Find where the given text appears and provide that cell's center as [X, Y] coordinate. 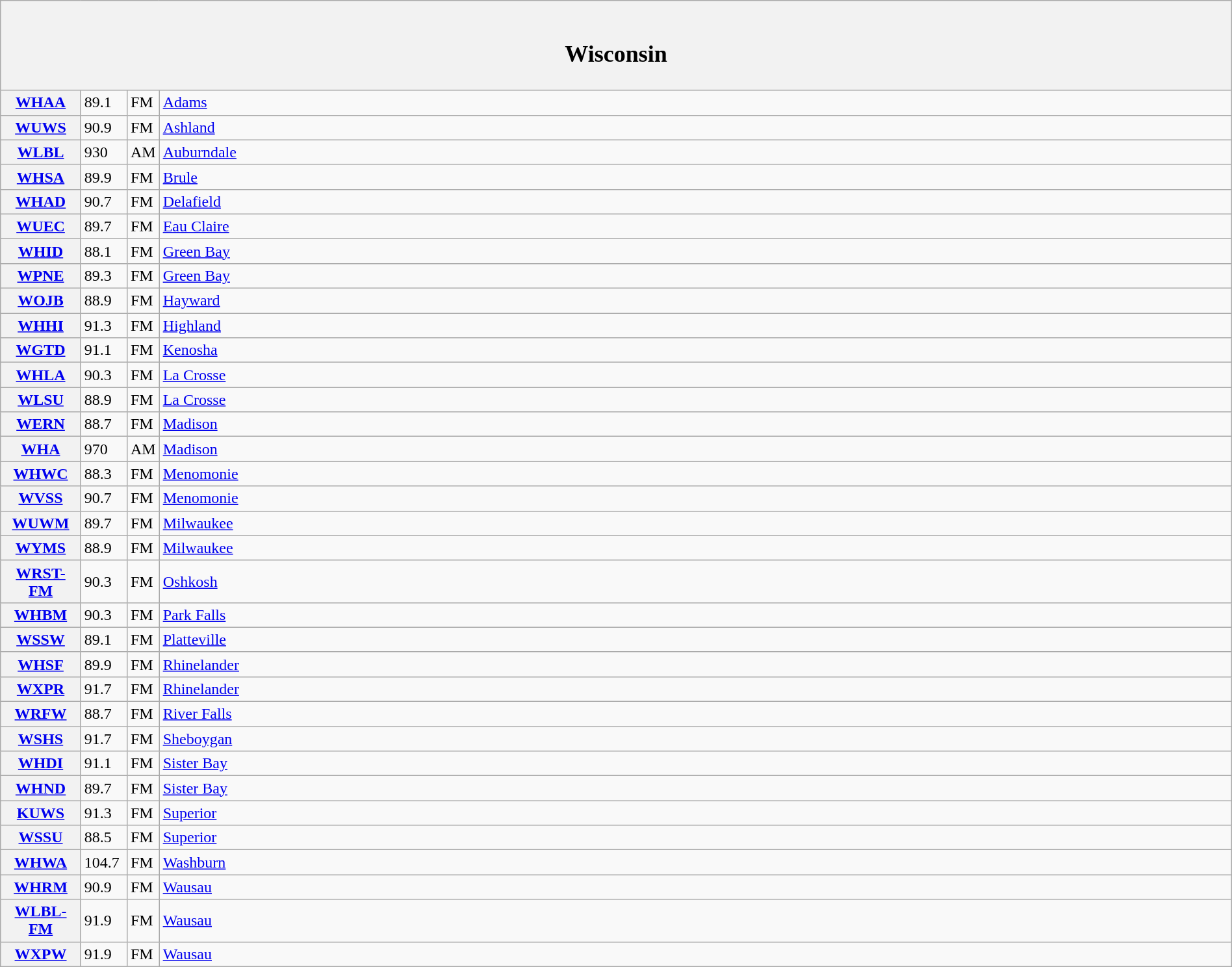
WHAD [41, 201]
WSSU [41, 838]
WERN [41, 424]
WHND [41, 788]
89.3 [104, 276]
Park Falls [695, 615]
WHBM [41, 615]
Ashland [695, 127]
WPNE [41, 276]
WVSS [41, 498]
WHLA [41, 375]
930 [104, 152]
Adams [695, 103]
WRST-FM [41, 581]
WHSA [41, 177]
WXPR [41, 689]
970 [104, 449]
WHRM [41, 887]
WHWA [41, 862]
Auburndale [695, 152]
WUEC [41, 226]
WSHS [41, 739]
88.3 [104, 474]
Kenosha [695, 350]
WUWS [41, 127]
Sheboygan [695, 739]
WXPW [41, 954]
WRFW [41, 714]
WHHI [41, 326]
Eau Claire [695, 226]
Wisconsin [616, 45]
Washburn [695, 862]
104.7 [104, 862]
KUWS [41, 813]
WHSF [41, 664]
WHWC [41, 474]
WSSW [41, 639]
WHA [41, 449]
River Falls [695, 714]
WLSU [41, 400]
WHAA [41, 103]
WLBL [41, 152]
WYMS [41, 548]
Brule [695, 177]
WLBL-FM [41, 920]
WUWM [41, 523]
Highland [695, 326]
WGTD [41, 350]
88.1 [104, 251]
88.5 [104, 838]
WHDI [41, 764]
Hayward [695, 301]
Platteville [695, 639]
WHID [41, 251]
Delafield [695, 201]
Oshkosh [695, 581]
WOJB [41, 301]
